Capture the cell that displays the provided text and extract its (X, Y) central coordinate. 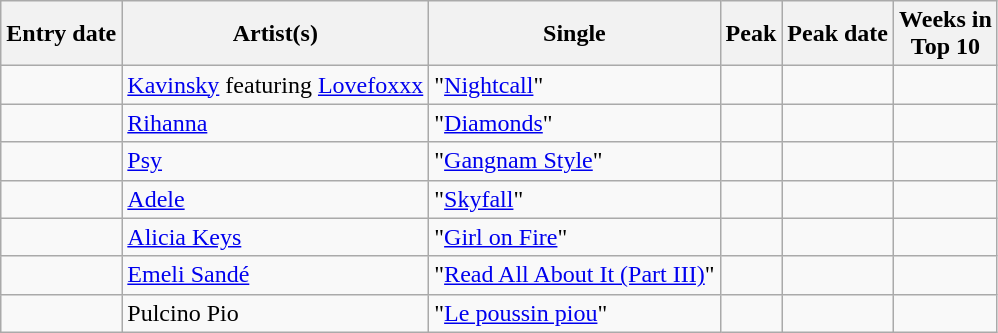
"Diamonds" (574, 123)
Artist(s) (276, 34)
"Nightcall" (574, 85)
Kavinsky featuring Lovefoxxx (276, 85)
"Girl on Fire" (574, 237)
Peak (751, 34)
Weeks inTop 10 (946, 34)
"Skyfall" (574, 199)
Adele (276, 199)
Single (574, 34)
"Read All About It (Part III)" (574, 275)
Alicia Keys (276, 237)
Emeli Sandé (276, 275)
Pulcino Pio (276, 313)
Entry date (62, 34)
Rihanna (276, 123)
"Gangnam Style" (574, 161)
Peak date (838, 34)
"Le poussin piou" (574, 313)
Psy (276, 161)
